From the cell containing the given text, extract its center point as (x, y) coordinate. 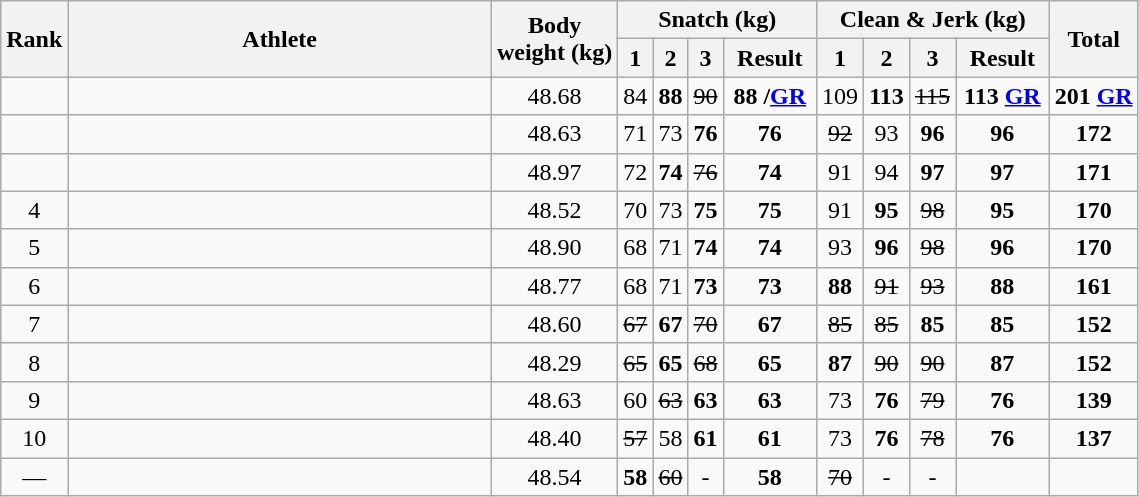
10 (34, 438)
48.77 (554, 286)
48.60 (554, 324)
8 (34, 362)
― (34, 477)
48.40 (554, 438)
Athlete (280, 39)
48.29 (554, 362)
Total (1094, 39)
201 GR (1094, 96)
6 (34, 286)
113 (887, 96)
Snatch (kg) (718, 20)
78 (932, 438)
48.97 (554, 172)
9 (34, 400)
Rank (34, 39)
84 (636, 96)
48.90 (554, 248)
Bodyweight (kg) (554, 39)
5 (34, 248)
Clean & Jerk (kg) (934, 20)
4 (34, 210)
109 (840, 96)
92 (840, 134)
171 (1094, 172)
161 (1094, 286)
137 (1094, 438)
48.54 (554, 477)
48.68 (554, 96)
88 /GR (770, 96)
115 (932, 96)
57 (636, 438)
7 (34, 324)
139 (1094, 400)
94 (887, 172)
172 (1094, 134)
72 (636, 172)
48.52 (554, 210)
79 (932, 400)
113 GR (1003, 96)
